Extract the [x, y] coordinate from the center of the cell holding the provided text.  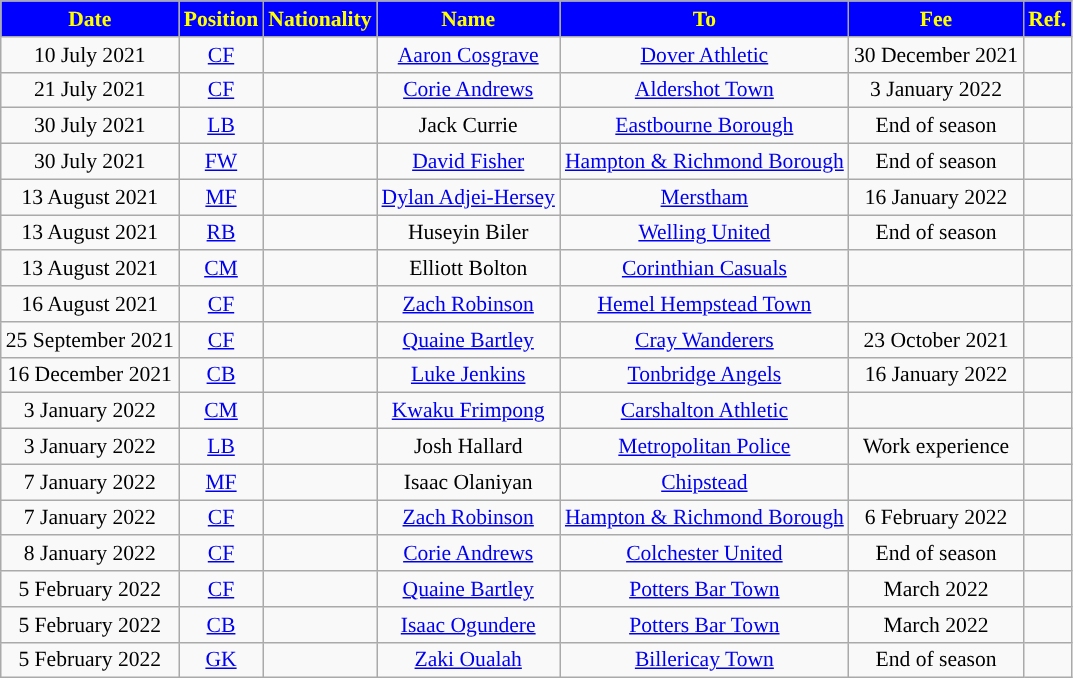
6 February 2022 [936, 518]
Chipstead [704, 482]
Luke Jenkins [468, 375]
GK [221, 660]
Josh Hallard [468, 447]
Aaron Cosgrave [468, 55]
Ref. [1047, 19]
Merstham [704, 197]
Welling United [704, 233]
Work experience [936, 447]
Isaac Olaniyan [468, 482]
To [704, 19]
David Fisher [468, 162]
Tonbridge Angels [704, 375]
Position [221, 19]
23 October 2021 [936, 340]
Metropolitan Police [704, 447]
21 July 2021 [90, 90]
10 July 2021 [90, 55]
8 January 2022 [90, 554]
Billericay Town [704, 660]
RB [221, 233]
Dylan Adjei-Hersey [468, 197]
FW [221, 162]
Corinthian Casuals [704, 269]
Carshalton Athletic [704, 411]
25 September 2021 [90, 340]
Isaac Ogundere [468, 625]
Hemel Hempstead Town [704, 304]
16 December 2021 [90, 375]
Elliott Bolton [468, 269]
Cray Wanderers [704, 340]
30 December 2021 [936, 55]
Fee [936, 19]
Aldershot Town [704, 90]
Nationality [320, 19]
Kwaku Frimpong [468, 411]
Zaki Oualah [468, 660]
Colchester United [704, 554]
Eastbourne Borough [704, 126]
Jack Currie [468, 126]
Date [90, 19]
16 August 2021 [90, 304]
Huseyin Biler [468, 233]
Name [468, 19]
Dover Athletic [704, 55]
